For the text-containing cell, return its midpoint in (X, Y) coordinate format. 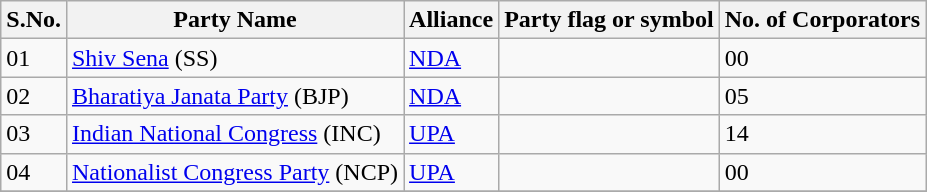
01 (34, 58)
Party Name (234, 20)
Party flag or symbol (610, 20)
Nationalist Congress Party (NCP) (234, 172)
03 (34, 134)
S.No. (34, 20)
No. of Corporators (822, 20)
04 (34, 172)
Bharatiya Janata Party (BJP) (234, 96)
02 (34, 96)
Shiv Sena (SS) (234, 58)
14 (822, 134)
05 (822, 96)
Indian National Congress (INC) (234, 134)
Alliance (452, 20)
